For the text-containing cell, return its midpoint in (x, y) coordinate format. 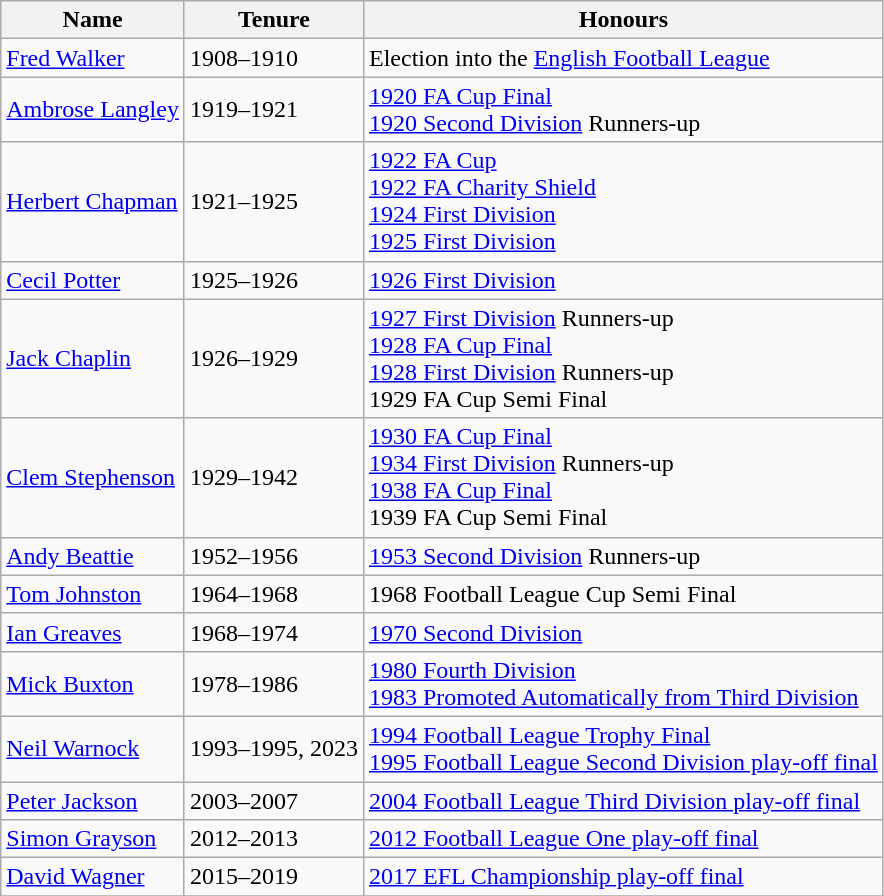
2012 Football League One play-off final (623, 839)
1922 FA Cup 1922 FA Charity Shield 1924 First Division 1925 First Division (623, 202)
2003–2007 (274, 801)
1993–1995, 2023 (274, 748)
2015–2019 (274, 877)
1968 Football League Cup Semi Final (623, 594)
Ian Greaves (93, 632)
Peter Jackson (93, 801)
1952–1956 (274, 556)
1953 Second Division Runners-up (623, 556)
Neil Warnock (93, 748)
Ambrose Langley (93, 110)
2017 EFL Championship play-off final (623, 877)
Cecil Potter (93, 280)
1921–1925 (274, 202)
1908–1910 (274, 58)
Tenure (274, 20)
1994 Football League Trophy Final 1995 Football League Second Division play-off final (623, 748)
1927 First Division Runners-up 1928 FA Cup Final 1928 First Division Runners-up 1929 FA Cup Semi Final (623, 358)
1926 First Division (623, 280)
2012–2013 (274, 839)
Jack Chaplin (93, 358)
Election into the English Football League (623, 58)
1919–1921 (274, 110)
Fred Walker (93, 58)
1929–1942 (274, 478)
1980 Fourth Division 1983 Promoted Automatically from Third Division (623, 684)
1970 Second Division (623, 632)
David Wagner (93, 877)
Honours (623, 20)
Clem Stephenson (93, 478)
Andy Beattie (93, 556)
1964–1968 (274, 594)
1978–1986 (274, 684)
Tom Johnston (93, 594)
1925–1926 (274, 280)
Mick Buxton (93, 684)
1920 FA Cup Final 1920 Second Division Runners-up (623, 110)
2004 Football League Third Division play-off final (623, 801)
1968–1974 (274, 632)
1926–1929 (274, 358)
Herbert Chapman (93, 202)
Simon Grayson (93, 839)
Name (93, 20)
1930 FA Cup Final 1934 First Division Runners-up 1938 FA Cup Final 1939 FA Cup Semi Final (623, 478)
